Search for the cell housing the specified text and yield its [x, y] center coordinate. 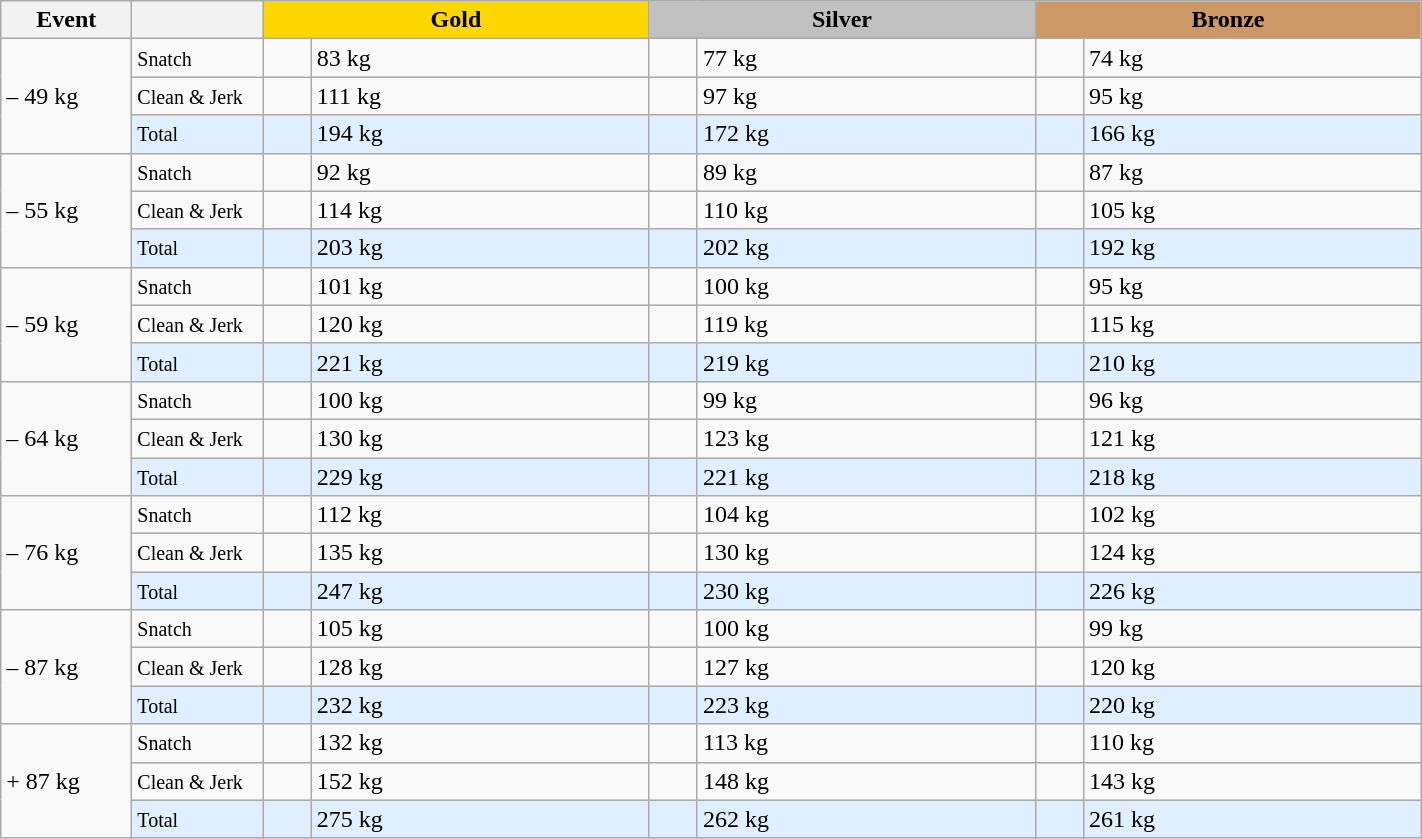
218 kg [1252, 477]
226 kg [1252, 591]
+ 87 kg [66, 781]
132 kg [480, 743]
232 kg [480, 705]
83 kg [480, 58]
223 kg [866, 705]
104 kg [866, 515]
121 kg [1252, 438]
– 64 kg [66, 438]
92 kg [480, 172]
219 kg [866, 362]
128 kg [480, 667]
148 kg [866, 781]
247 kg [480, 591]
113 kg [866, 743]
124 kg [1252, 553]
Silver [842, 20]
77 kg [866, 58]
261 kg [1252, 819]
87 kg [1252, 172]
Bronze [1228, 20]
– 76 kg [66, 553]
102 kg [1252, 515]
101 kg [480, 286]
– 59 kg [66, 324]
– 87 kg [66, 667]
114 kg [480, 210]
135 kg [480, 553]
194 kg [480, 134]
202 kg [866, 248]
115 kg [1252, 324]
262 kg [866, 819]
152 kg [480, 781]
172 kg [866, 134]
– 49 kg [66, 96]
Event [66, 20]
229 kg [480, 477]
166 kg [1252, 134]
Gold [456, 20]
230 kg [866, 591]
111 kg [480, 96]
– 55 kg [66, 210]
143 kg [1252, 781]
127 kg [866, 667]
203 kg [480, 248]
192 kg [1252, 248]
97 kg [866, 96]
74 kg [1252, 58]
210 kg [1252, 362]
96 kg [1252, 400]
89 kg [866, 172]
112 kg [480, 515]
123 kg [866, 438]
275 kg [480, 819]
220 kg [1252, 705]
119 kg [866, 324]
